Search for the cell housing the specified text and yield its (X, Y) center coordinate. 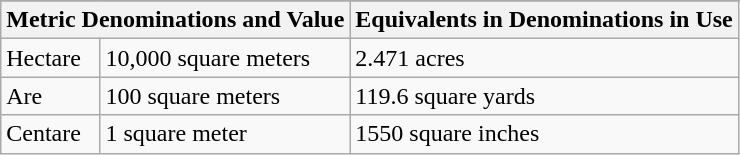
Hectare (50, 58)
1 square meter (225, 134)
Centare (50, 134)
2.471 acres (544, 58)
Are (50, 96)
Equivalents in Denominations in Use (544, 20)
119.6 square yards (544, 96)
1550 square inches (544, 134)
Metric Denominations and Value (176, 20)
100 square meters (225, 96)
10,000 square meters (225, 58)
